Capture the cell that displays the provided text and extract its (x, y) central coordinate. 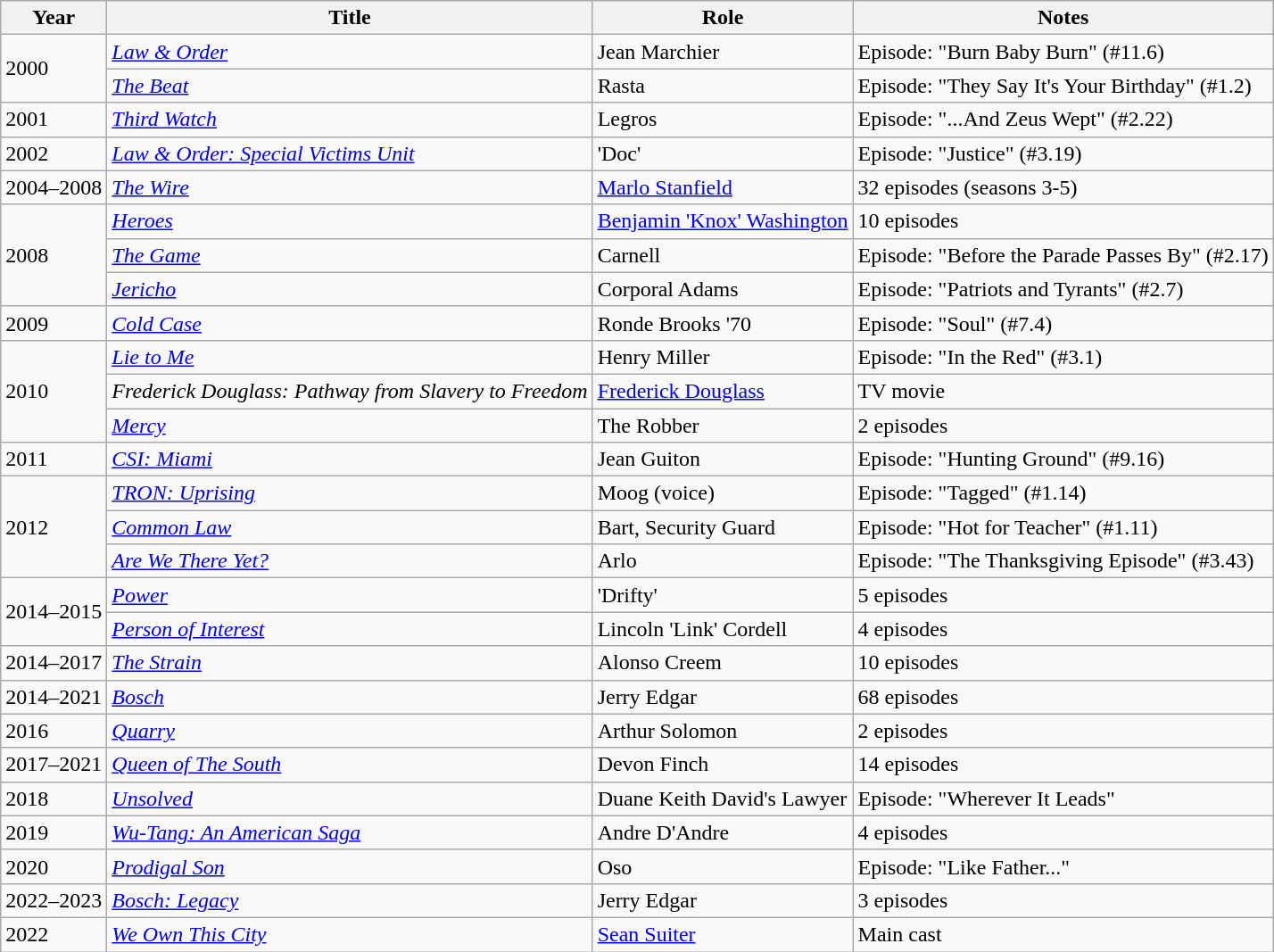
Episode: "Before the Parade Passes By" (#2.17) (1063, 255)
2004–2008 (54, 187)
Episode: "They Say It's Your Birthday" (#1.2) (1063, 86)
2010 (54, 391)
2012 (54, 527)
Bosch (350, 697)
Henry Miller (723, 357)
Benjamin 'Knox' Washington (723, 221)
Third Watch (350, 120)
Jericho (350, 289)
Jean Marchier (723, 52)
Marlo Stanfield (723, 187)
Power (350, 595)
Cold Case (350, 323)
Bart, Security Guard (723, 527)
Law & Order (350, 52)
2017–2021 (54, 765)
Quarry (350, 731)
Rasta (723, 86)
TRON: Uprising (350, 493)
Common Law (350, 527)
CSI: Miami (350, 459)
Heroes (350, 221)
Role (723, 18)
Prodigal Son (350, 866)
Andre D'Andre (723, 832)
Frederick Douglass: Pathway from Slavery to Freedom (350, 391)
3 episodes (1063, 900)
Episode: "Like Father..." (1063, 866)
TV movie (1063, 391)
Are We There Yet? (350, 561)
Episode: "The Thanksgiving Episode" (#3.43) (1063, 561)
We Own This City (350, 934)
Person of Interest (350, 629)
Alonso Creem (723, 663)
2011 (54, 459)
Lincoln 'Link' Cordell (723, 629)
Corporal Adams (723, 289)
Main cast (1063, 934)
Episode: "Hot for Teacher" (#1.11) (1063, 527)
2014–2015 (54, 612)
Episode: "Justice" (#3.19) (1063, 153)
2019 (54, 832)
2002 (54, 153)
Episode: "Tagged" (#1.14) (1063, 493)
2020 (54, 866)
2022 (54, 934)
Moog (voice) (723, 493)
Arlo (723, 561)
2016 (54, 731)
14 episodes (1063, 765)
Wu-Tang: An American Saga (350, 832)
Mercy (350, 426)
Episode: "Wherever It Leads" (1063, 799)
The Beat (350, 86)
Queen of The South (350, 765)
Bosch: Legacy (350, 900)
Arthur Solomon (723, 731)
The Game (350, 255)
Oso (723, 866)
2022–2023 (54, 900)
Episode: "...And Zeus Wept" (#2.22) (1063, 120)
Devon Finch (723, 765)
The Wire (350, 187)
Notes (1063, 18)
2009 (54, 323)
Law & Order: Special Victims Unit (350, 153)
32 episodes (seasons 3-5) (1063, 187)
Jean Guiton (723, 459)
68 episodes (1063, 697)
2008 (54, 255)
Unsolved (350, 799)
The Robber (723, 426)
Lie to Me (350, 357)
Episode: "Patriots and Tyrants" (#2.7) (1063, 289)
Episode: "Burn Baby Burn" (#11.6) (1063, 52)
Carnell (723, 255)
2001 (54, 120)
2018 (54, 799)
Title (350, 18)
The Strain (350, 663)
Legros (723, 120)
Duane Keith David's Lawyer (723, 799)
2014–2017 (54, 663)
Episode: "In the Red" (#3.1) (1063, 357)
Year (54, 18)
Sean Suiter (723, 934)
Ronde Brooks '70 (723, 323)
'Drifty' (723, 595)
Episode: "Hunting Ground" (#9.16) (1063, 459)
'Doc' (723, 153)
2014–2021 (54, 697)
5 episodes (1063, 595)
2000 (54, 69)
Frederick Douglass (723, 391)
Episode: "Soul" (#7.4) (1063, 323)
